Extract the [X, Y] coordinate from the center of the cell holding the provided text.  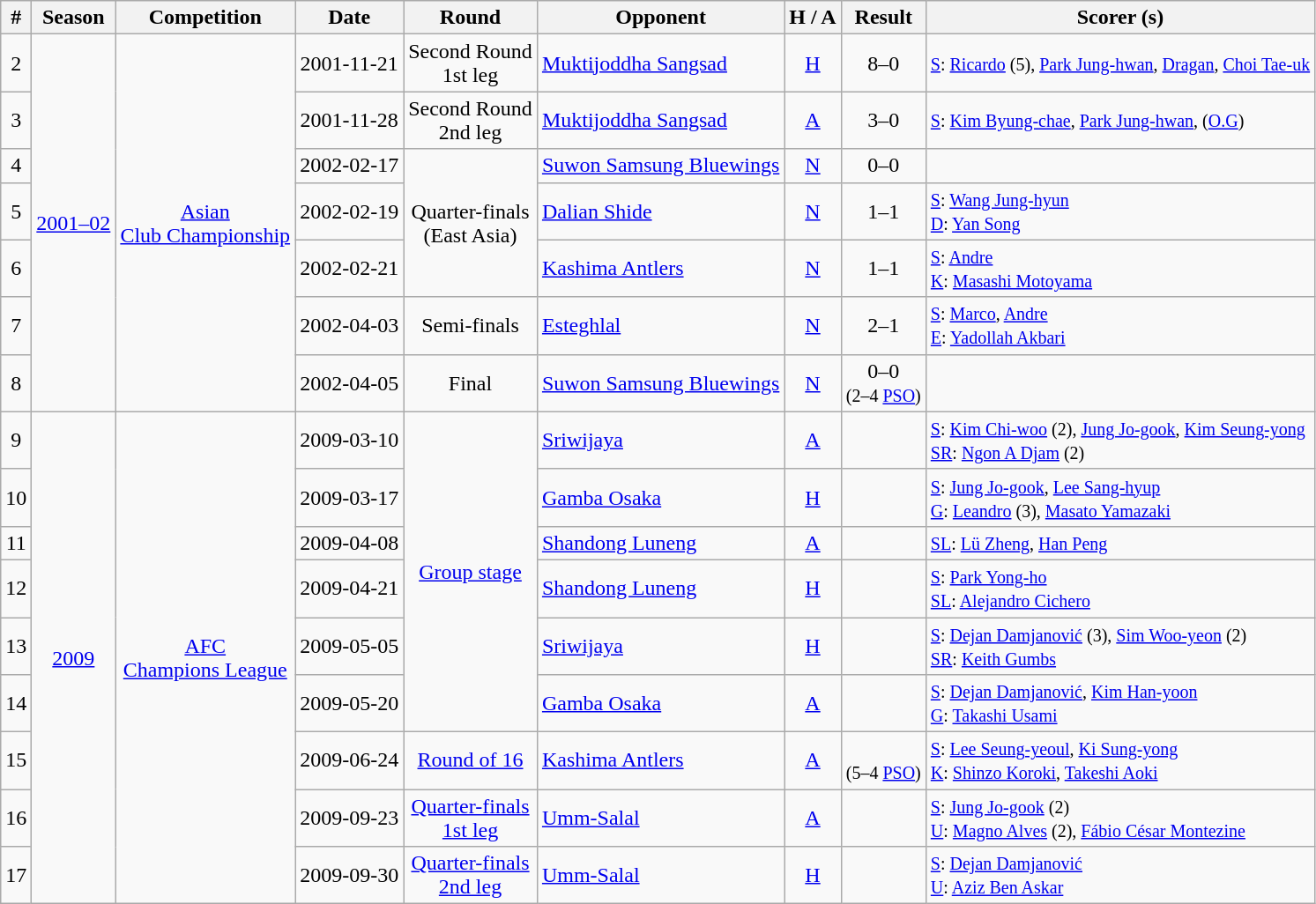
S: Marco, AndreE: Yadollah Akbari [1119, 326]
2009-04-08 [349, 543]
16 [16, 818]
2002-02-17 [349, 166]
7 [16, 326]
S: Kim Byung-chae, Park Jung-hwan, (O.G) [1119, 120]
Scorer (s) [1119, 18]
S: Dejan Damjanović (3), Sim Woo-yeon (2) SR: Keith Gumbs [1119, 645]
10 [16, 497]
Quarter-finals(East Asia) [471, 223]
AsianClub Championship [205, 223]
2009-05-05 [349, 645]
Esteghlal [660, 326]
2001-11-28 [349, 120]
2001-11-21 [349, 63]
11 [16, 543]
2009-03-10 [349, 441]
3–0 [883, 120]
S: AndreK: Masashi Motoyama [1119, 268]
3 [16, 120]
H / A [813, 18]
Opponent [660, 18]
6 [16, 268]
2001–02 [74, 223]
2 [16, 63]
13 [16, 645]
S: Lee Seung-yeoul, Ki Sung-yongK: Shinzo Koroki, Takeshi Aoki [1119, 761]
8 [16, 382]
Second Round2nd leg [471, 120]
S: Jung Jo-gook, Lee Sang-hyupG: Leandro (3), Masato Yamazaki [1119, 497]
Second Round1st leg [471, 63]
Final [471, 382]
2009 [74, 657]
2009-09-23 [349, 818]
2002-04-03 [349, 326]
2002-04-05 [349, 382]
Group stage [471, 571]
2009-05-20 [349, 703]
S: Kim Chi-woo (2), Jung Jo-gook, Kim Seung-yongSR: Ngon A Djam (2) [1119, 441]
2009-03-17 [349, 497]
2009-09-30 [349, 876]
2–1 [883, 326]
2009-04-21 [349, 589]
9 [16, 441]
AFCChampions League [205, 657]
Round of 16 [471, 761]
12 [16, 589]
Season [74, 18]
S: Dejan Damjanović, Kim Han-yoonG: Takashi Usami [1119, 703]
8–0 [883, 63]
Quarter-finals1st leg [471, 818]
Date [349, 18]
2002-02-19 [349, 211]
S: Park Yong-hoSL: Alejandro Cichero [1119, 589]
15 [16, 761]
4 [16, 166]
0–0 (2–4 PSO) [883, 382]
Round [471, 18]
0–0 [883, 166]
Quarter-finals2nd leg [471, 876]
S: Ricardo (5), Park Jung-hwan, Dragan, Choi Tae-uk [1119, 63]
S: Jung Jo-gook (2)U: Magno Alves (2), Fábio César Montezine [1119, 818]
2009-06-24 [349, 761]
Dalian Shide [660, 211]
Result [883, 18]
14 [16, 703]
17 [16, 876]
S: Wang Jung-hyunD: Yan Song [1119, 211]
Semi-finals [471, 326]
2002-02-21 [349, 268]
SL: Lü Zheng, Han Peng [1119, 543]
(5–4 PSO) [883, 761]
Competition [205, 18]
S: Dejan DamjanovićU: Aziz Ben Askar [1119, 876]
5 [16, 211]
# [16, 18]
